Scan for the cell matching the given text and deliver its (X, Y) coordinate at center. 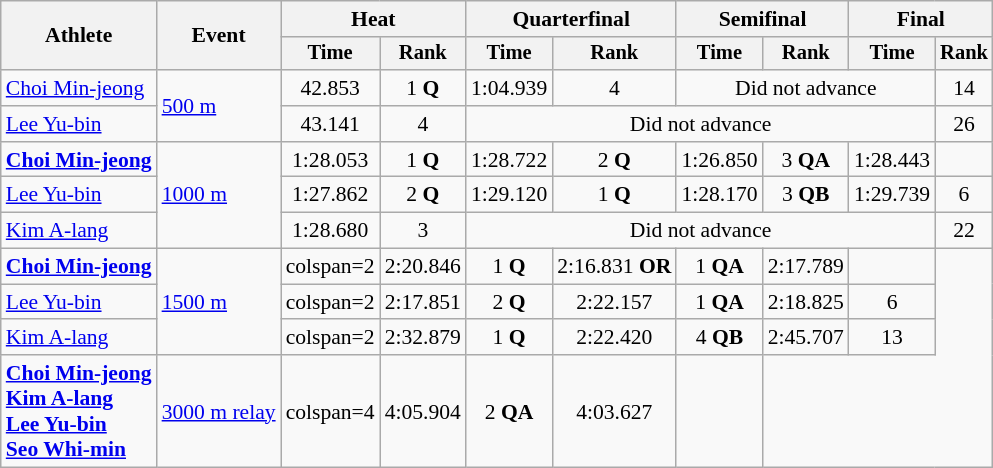
3 QB (806, 195)
2:22.420 (614, 338)
4:05.904 (423, 411)
1:28.443 (892, 160)
1:28.680 (330, 231)
2:18.825 (806, 302)
42.853 (330, 88)
43.141 (330, 124)
1:04.939 (509, 88)
4 QB (719, 338)
3 (423, 231)
4:03.627 (614, 411)
Semifinal (762, 19)
1:29.739 (892, 195)
1:26.850 (719, 160)
2:22.157 (614, 302)
Event (219, 36)
1000 m (219, 196)
2:32.879 (423, 338)
Heat (374, 19)
2 QA (509, 411)
26 (964, 124)
2:16.831 OR (614, 267)
13 (892, 338)
1:28.170 (719, 195)
3 QA (806, 160)
1:28.722 (509, 160)
Choi Min-jeongKim A-langLee Yu-binSeo Whi-min (79, 411)
22 (964, 231)
Athlete (79, 36)
Quarterfinal (571, 19)
2:17.789 (806, 267)
14 (964, 88)
1:29.120 (509, 195)
Final (921, 19)
2:17.851 (423, 302)
2:20.846 (423, 267)
1:28.053 (330, 160)
1:27.862 (330, 195)
500 m (219, 106)
1500 m (219, 302)
2:45.707 (806, 338)
3000 m relay (219, 411)
colspan=4 (330, 411)
